Capture the cell that displays the provided text and extract its [X, Y] central coordinate. 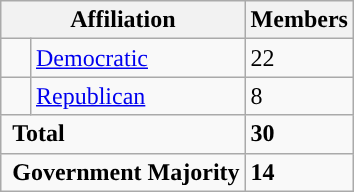
Affiliation [123, 20]
30 [299, 134]
Government Majority [123, 172]
Members [299, 20]
Democratic [138, 58]
8 [299, 96]
22 [299, 58]
Total [123, 134]
Republican [138, 96]
14 [299, 172]
